Provide the (X, Y) coordinate of the cell's center where the given text is located.  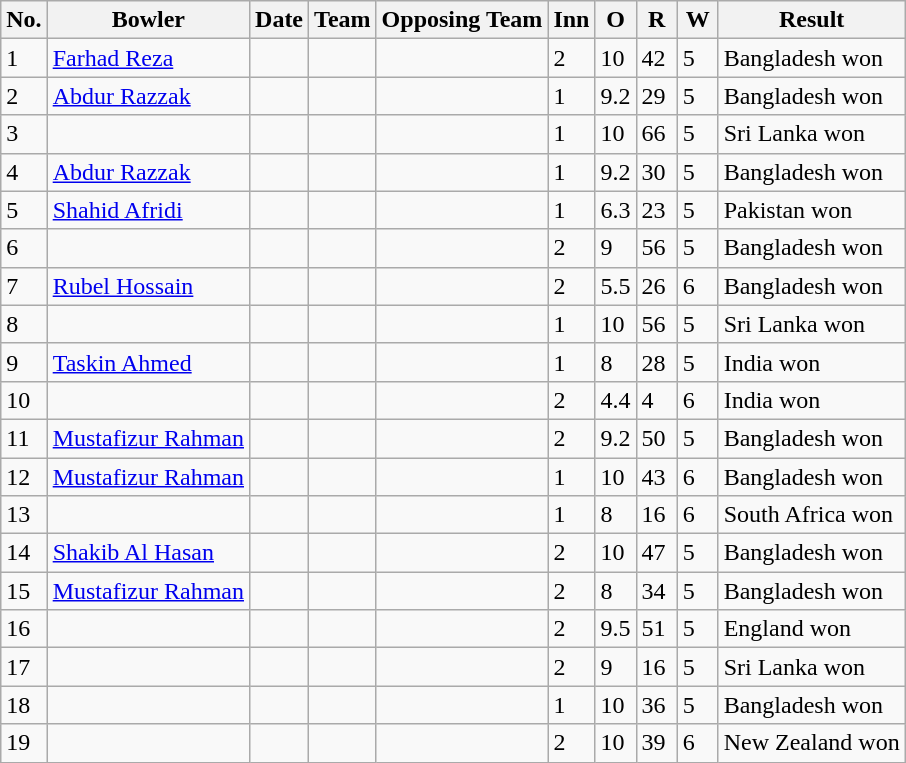
17 (24, 667)
42 (656, 58)
51 (656, 629)
Bowler (148, 20)
34 (656, 591)
43 (656, 477)
11 (24, 438)
50 (656, 438)
R (656, 20)
4.4 (616, 400)
Pakistan won (812, 210)
12 (24, 477)
5.5 (616, 286)
Rubel Hossain (148, 286)
Farhad Reza (148, 58)
47 (656, 553)
30 (656, 172)
26 (656, 286)
66 (656, 134)
39 (656, 743)
36 (656, 705)
Opposing Team (462, 20)
6.3 (616, 210)
Date (280, 20)
18 (24, 705)
W (698, 20)
O (616, 20)
23 (656, 210)
19 (24, 743)
15 (24, 591)
Shakib Al Hasan (148, 553)
New Zealand won (812, 743)
Team (343, 20)
No. (24, 20)
14 (24, 553)
South Africa won (812, 515)
Result (812, 20)
28 (656, 362)
29 (656, 96)
13 (24, 515)
Shahid Afridi (148, 210)
Taskin Ahmed (148, 362)
3 (24, 134)
9.5 (616, 629)
Inn (572, 20)
7 (24, 286)
England won (812, 629)
